Determine the (X, Y) coordinate at the center of the cell enclosing the given text.  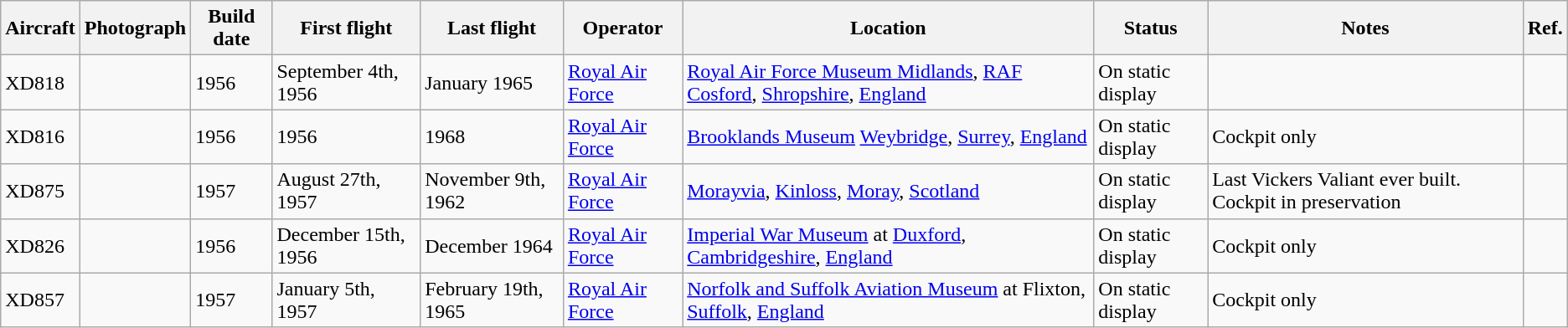
January 5th, 1957 (347, 300)
XD818 (40, 82)
XD816 (40, 137)
1968 (493, 137)
Status (1151, 28)
December 15th, 1956 (347, 246)
Royal Air Force Museum Midlands, RAF Cosford, Shropshire, England (888, 82)
Location (888, 28)
Notes (1365, 28)
Brooklands Museum Weybridge, Surrey, England (888, 137)
Ref. (1545, 28)
Norfolk and Suffolk Aviation Museum at Flixton, Suffolk, England (888, 300)
XD875 (40, 191)
November 9th, 1962 (493, 191)
February 19th, 1965 (493, 300)
Operator (622, 28)
August 27th, 1957 (347, 191)
Build date (231, 28)
Imperial War Museum at Duxford, Cambridgeshire, England (888, 246)
Morayvia, Kinloss, Moray, Scotland (888, 191)
Last flight (493, 28)
December 1964 (493, 246)
Last Vickers Valiant ever built. Cockpit in preservation (1365, 191)
September 4th, 1956 (347, 82)
Photograph (135, 28)
Aircraft (40, 28)
XD857 (40, 300)
XD826 (40, 246)
First flight (347, 28)
January 1965 (493, 82)
